Find where the given text appears and provide that cell's center as [X, Y] coordinate. 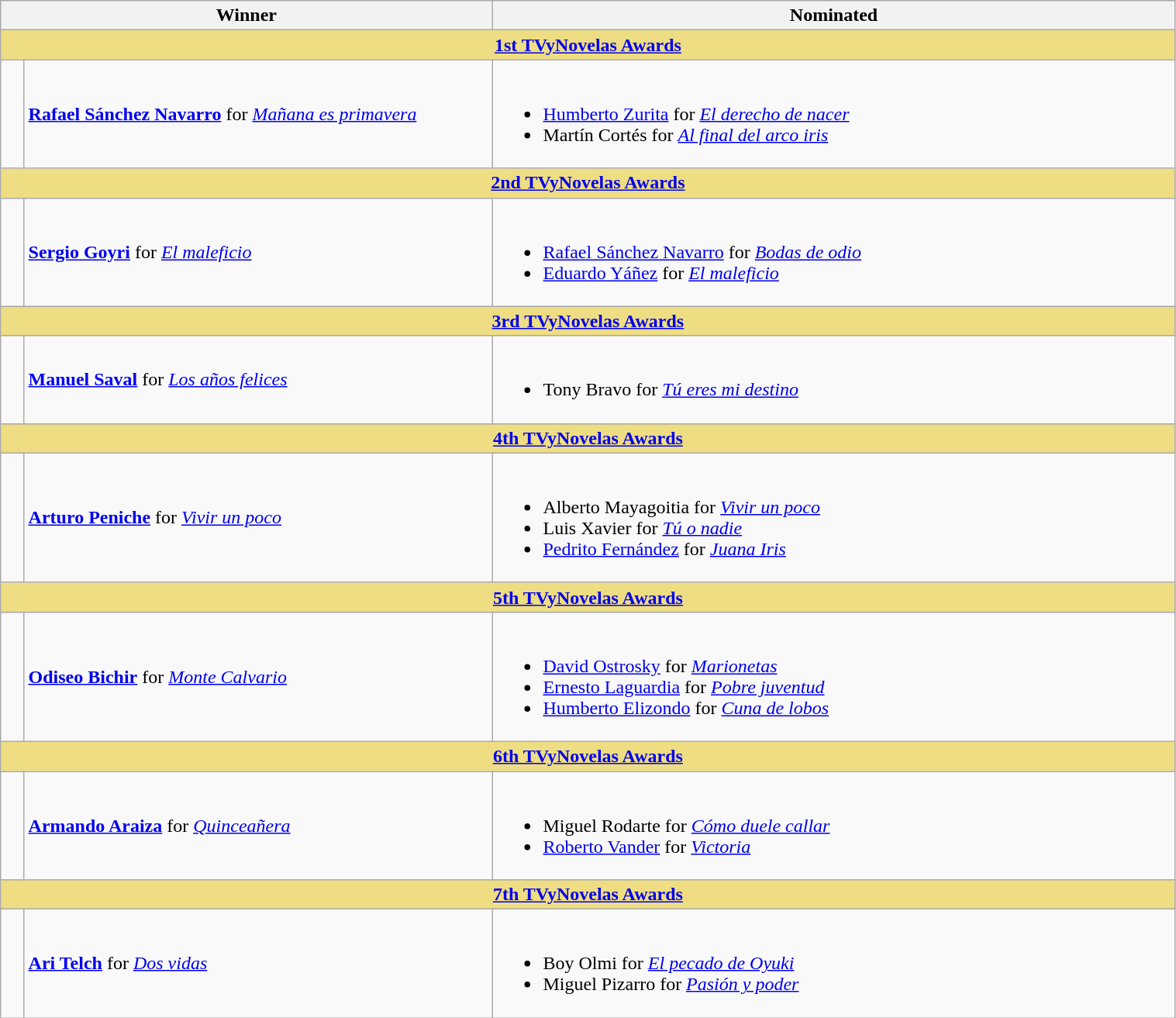
Winner [247, 16]
5th TVyNovelas Awards [588, 597]
Rafael Sánchez Navarro for Bodas de odioEduardo Yáñez for El maleficio [834, 252]
Ari Telch for Dos vidas [258, 964]
2nd TVyNovelas Awards [588, 183]
1st TVyNovelas Awards [588, 45]
7th TVyNovelas Awards [588, 895]
Rafael Sánchez Navarro for Mañana es primavera [258, 114]
6th TVyNovelas Awards [588, 756]
Boy Olmi for El pecado de OyukiMiguel Pizarro for Pasión y poder [834, 964]
Armando Araiza for Quinceañera [258, 825]
3rd TVyNovelas Awards [588, 321]
Odiseo Bichir for Monte Calvario [258, 676]
Miguel Rodarte for Cómo duele callarRoberto Vander for Victoria [834, 825]
Alberto Mayagoitia for Vivir un pocoLuis Xavier for Tú o nadiePedrito Fernández for Juana Iris [834, 518]
Tony Bravo for Tú eres mi destino [834, 380]
Humberto Zurita for El derecho de nacerMartín Cortés for Al final del arco iris [834, 114]
Nominated [834, 16]
4th TVyNovelas Awards [588, 438]
Manuel Saval for Los años felices [258, 380]
Sergio Goyri for El maleficio [258, 252]
Arturo Peniche for Vivir un poco [258, 518]
David Ostrosky for MarionetasErnesto Laguardia for Pobre juventudHumberto Elizondo for Cuna de lobos [834, 676]
